Determine the (X, Y) coordinate at the center of the cell enclosing the given text.  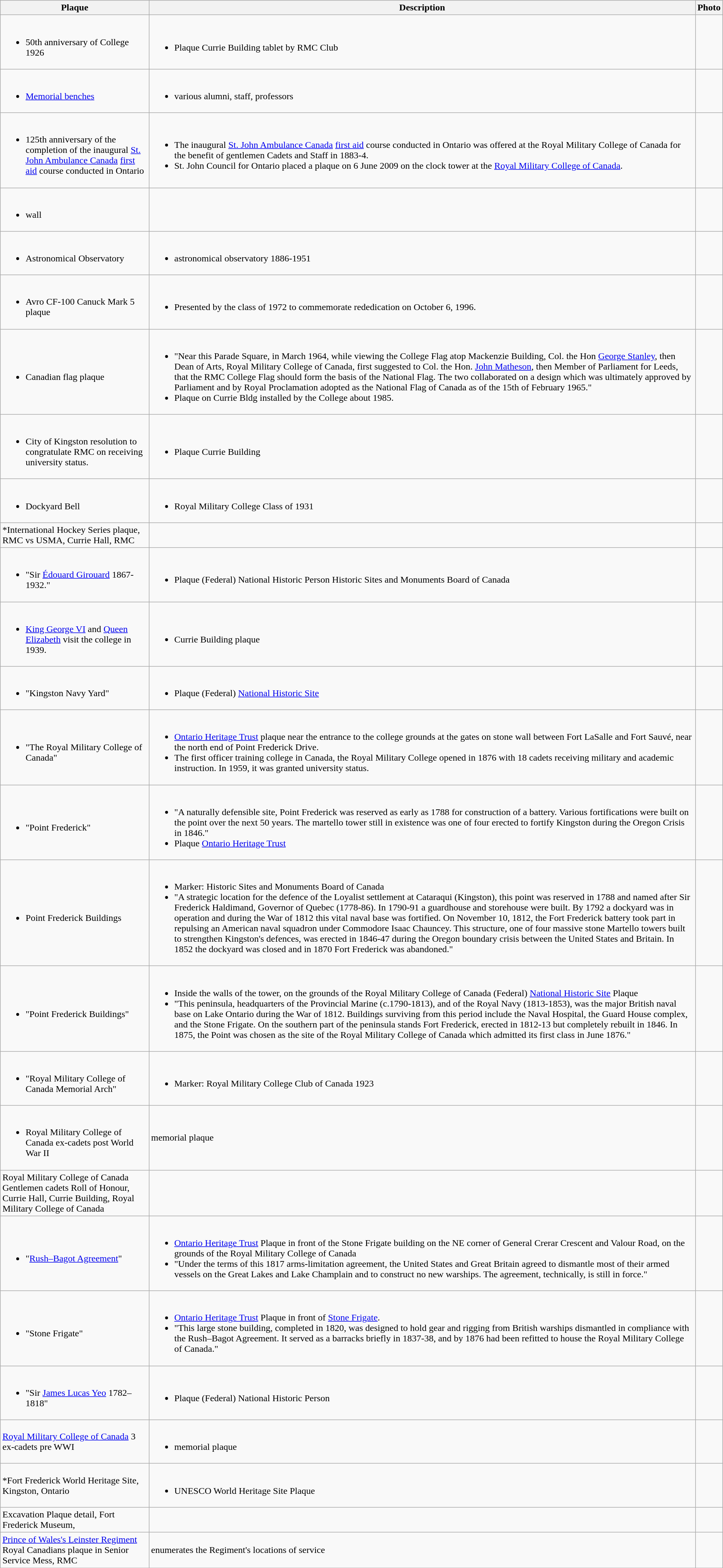
"Sir Édouard Girouard 1867-1932." (75, 575)
Presented by the class of 1972 to commemorate rededication on October 6, 1996. (422, 302)
"The Royal Military College of Canada" (75, 748)
wall (75, 209)
"Point Frederick Buildings" (75, 1009)
"Stone Frigate" (75, 1328)
Avro CF-100 Canuck Mark 5 plaque (75, 302)
"Kingston Navy Yard" (75, 688)
King George VI and Queen Elizabeth visit the college in 1939. (75, 634)
Plaque (Federal) National Historic Site (422, 688)
Plaque (75, 8)
enumerates the Regiment's locations of service (422, 1550)
Plaque (Federal) National Historic Person Historic Sites and Monuments Board of Canada (422, 575)
Dockyard Bell (75, 500)
Royal Military College Class of 1931 (422, 500)
"Rush–Bagot Agreement" (75, 1253)
Memorial benches (75, 91)
Photo (709, 8)
Point Frederick Buildings (75, 913)
UNESCO World Heritage Site Plaque (422, 1485)
"Sir James Lucas Yeo 1782–1818" (75, 1393)
Astronomical Observatory (75, 253)
*Fort Frederick World Heritage Site, Kingston, Ontario (75, 1485)
City of Kingston resolution to congratulate RMC on receiving university status. (75, 446)
Marker: Royal Military College Club of Canada 1923 (422, 1078)
Royal Military College of Canada Gentlemen cadets Roll of Honour, Currie Hall, Currie Building, Royal Military College of Canada (75, 1193)
Plaque Currie Building tablet by RMC Club (422, 42)
Royal Military College of Canada ex-cadets post World War II (75, 1137)
Plaque (Federal) National Historic Person (422, 1393)
Excavation Plaque detail, Fort Frederick Museum, (75, 1520)
"Point Frederick" (75, 822)
"Royal Military College of Canada Memorial Arch" (75, 1078)
50th anniversary of College 1926 (75, 42)
Royal Military College of Canada 3 ex-cadets pre WWI (75, 1442)
Description (422, 8)
*International Hockey Series plaque, RMC vs USMA, Currie Hall, RMC (75, 535)
astronomical observatory 1886-1951 (422, 253)
Prince of Wales's Leinster Regiment Royal Canadians plaque in Senior Service Mess, RMC (75, 1550)
various alumni, staff, professors (422, 91)
Plaque Currie Building (422, 446)
125th anniversary of the completion of the inaugural St. John Ambulance Canada first aid course conducted in Ontario (75, 150)
Currie Building plaque (422, 634)
Canadian flag plaque (75, 371)
